Return the (x, y) coordinate for the center point of the cell that contains the specified text.  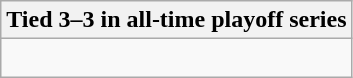
Tied 3–3 in all-time playoff series (176, 20)
